Identify which cell holds the provided text, then report its [x, y] central coordinate. 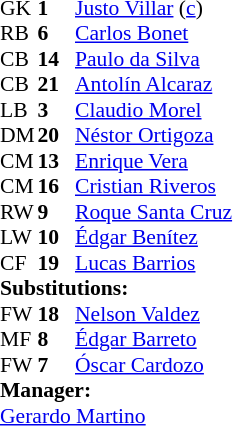
Édgar Barreto [154, 339]
MF [19, 339]
19 [57, 263]
13 [57, 161]
21 [57, 85]
16 [57, 187]
8 [57, 339]
Enrique Vera [154, 161]
18 [57, 314]
LB [19, 110]
Roque Santa Cruz [154, 212]
3 [57, 110]
Paulo da Silva [154, 59]
RW [19, 212]
RB [19, 33]
Claudio Morel [154, 110]
Édgar Benítez [154, 237]
Cristian Riveros [154, 187]
Nelson Valdez [154, 314]
Néstor Ortigoza [154, 135]
LW [19, 237]
10 [57, 237]
Carlos Bonet [154, 33]
9 [57, 212]
CF [19, 263]
Antolín Alcaraz [154, 85]
Óscar Cardozo [154, 365]
14 [57, 59]
Substitutions: [116, 289]
Lucas Barrios [154, 263]
DM [19, 135]
20 [57, 135]
6 [57, 33]
Manager: [116, 391]
7 [57, 365]
